Capture the cell that displays the provided text and extract its (X, Y) central coordinate. 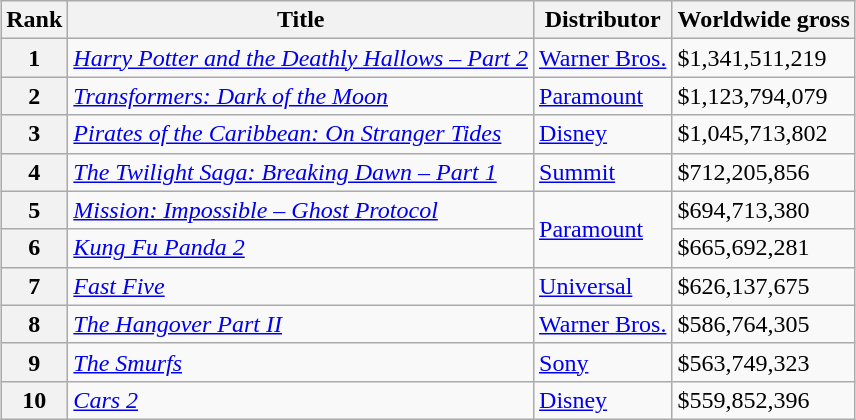
Summit (603, 172)
Sony (603, 362)
6 (34, 248)
Kung Fu Panda 2 (301, 248)
Universal (603, 286)
The Smurfs (301, 362)
8 (34, 324)
Rank (34, 20)
$694,713,380 (764, 210)
The Hangover Part II (301, 324)
2 (34, 96)
$563,749,323 (764, 362)
5 (34, 210)
$712,205,856 (764, 172)
The Twilight Saga: Breaking Dawn – Part 1 (301, 172)
$665,692,281 (764, 248)
$1,045,713,802 (764, 134)
4 (34, 172)
Harry Potter and the Deathly Hallows – Part 2 (301, 58)
Cars 2 (301, 400)
$586,764,305 (764, 324)
Pirates of the Caribbean: On Stranger Tides (301, 134)
Transformers: Dark of the Moon (301, 96)
3 (34, 134)
Title (301, 20)
$626,137,675 (764, 286)
Fast Five (301, 286)
7 (34, 286)
Distributor (603, 20)
1 (34, 58)
9 (34, 362)
Mission: Impossible – Ghost Protocol (301, 210)
Worldwide gross (764, 20)
$559,852,396 (764, 400)
$1,341,511,219 (764, 58)
$1,123,794,079 (764, 96)
10 (34, 400)
